Detect which cell encompasses the target text, then output its (X, Y) center coordinate. 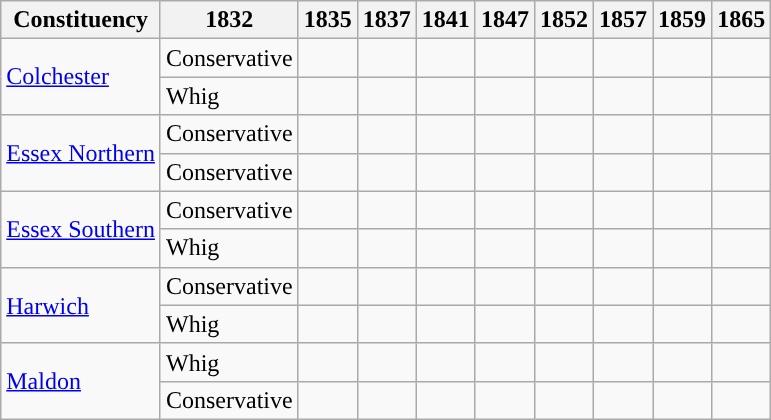
1865 (742, 20)
Harwich (81, 305)
1857 (622, 20)
Essex Southern (81, 229)
1847 (504, 20)
1859 (682, 20)
Maldon (81, 381)
1835 (328, 20)
Essex Northern (81, 153)
1837 (386, 20)
Constituency (81, 20)
1832 (229, 20)
1852 (564, 20)
Colchester (81, 77)
1841 (446, 20)
